Find where the given text appears and provide that cell's center as [X, Y] coordinate. 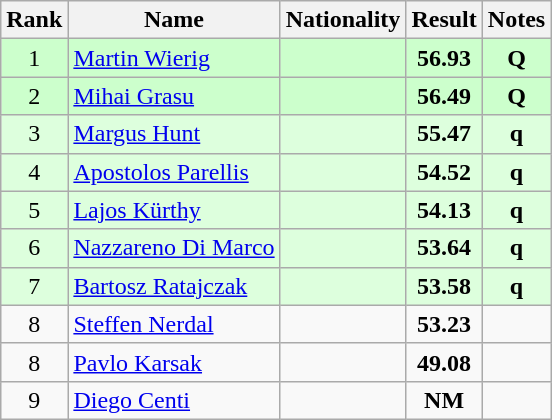
Steffen Nerdal [174, 324]
Nationality [343, 20]
Name [174, 20]
Lajos Kürthy [174, 210]
53.23 [444, 324]
2 [34, 96]
55.47 [444, 134]
4 [34, 172]
49.08 [444, 362]
3 [34, 134]
5 [34, 210]
Bartosz Ratajczak [174, 286]
Apostolos Parellis [174, 172]
Margus Hunt [174, 134]
Diego Centi [174, 400]
56.93 [444, 58]
Notes [516, 20]
53.64 [444, 248]
Result [444, 20]
1 [34, 58]
Nazzareno Di Marco [174, 248]
9 [34, 400]
56.49 [444, 96]
Rank [34, 20]
7 [34, 286]
54.13 [444, 210]
NM [444, 400]
Pavlo Karsak [174, 362]
54.52 [444, 172]
Martin Wierig [174, 58]
53.58 [444, 286]
6 [34, 248]
Mihai Grasu [174, 96]
